Search for the cell housing the specified text and yield its (x, y) center coordinate. 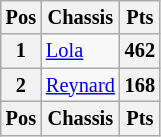
2 (21, 85)
Lola (80, 51)
1 (21, 51)
168 (140, 85)
Reynard (80, 85)
462 (140, 51)
